Output the (X, Y) coordinate of the center of the cell containing the given text.  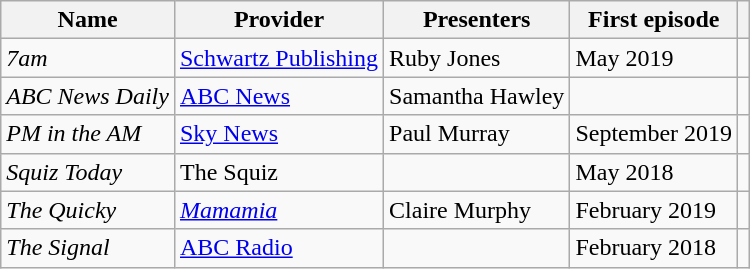
The Quicky (88, 210)
ABC News Daily (88, 96)
Paul Murray (477, 134)
May 2018 (654, 172)
September 2019 (654, 134)
PM in the AM (88, 134)
ABC Radio (278, 248)
7am (88, 58)
February 2019 (654, 210)
May 2019 (654, 58)
Name (88, 20)
Presenters (477, 20)
Provider (278, 20)
Sky News (278, 134)
Samantha Hawley (477, 96)
The Signal (88, 248)
Ruby Jones (477, 58)
First episode (654, 20)
Mamamia (278, 210)
February 2018 (654, 248)
The Squiz (278, 172)
Claire Murphy (477, 210)
Squiz Today (88, 172)
Schwartz Publishing (278, 58)
ABC News (278, 96)
